Scan for the cell matching the given text and deliver its (X, Y) coordinate at center. 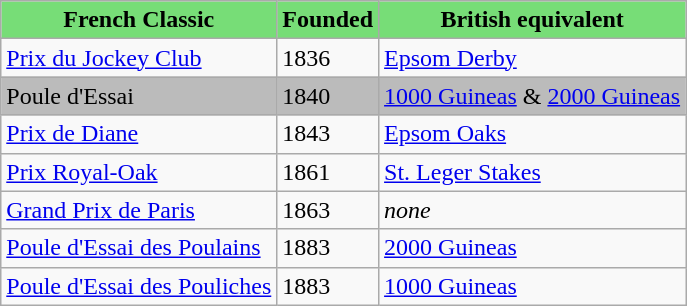
Grand Prix de Paris (139, 210)
Prix Royal-Oak (139, 172)
Prix du Jockey Club (139, 58)
none (532, 210)
Prix de Diane (139, 134)
Founded (328, 20)
Epsom Derby (532, 58)
2000 Guineas (532, 248)
Epsom Oaks (532, 134)
French Classic (139, 20)
1863 (328, 210)
1861 (328, 172)
1843 (328, 134)
1836 (328, 58)
1840 (328, 96)
British equivalent (532, 20)
Poule d'Essai des Pouliches (139, 286)
1000 Guineas (532, 286)
St. Leger Stakes (532, 172)
1000 Guineas & 2000 Guineas (532, 96)
Poule d'Essai (139, 96)
Poule d'Essai des Poulains (139, 248)
